Scan for the cell matching the given text and deliver its [x, y] coordinate at center. 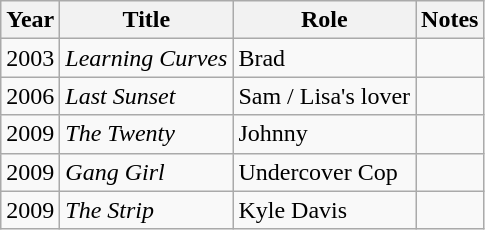
Role [324, 20]
Learning Curves [146, 58]
Brad [324, 58]
2003 [30, 58]
Year [30, 20]
Last Sunset [146, 96]
The Twenty [146, 134]
Sam / Lisa's lover [324, 96]
The Strip [146, 210]
Gang Girl [146, 172]
2006 [30, 96]
Undercover Cop [324, 172]
Title [146, 20]
Johnny [324, 134]
Notes [450, 20]
Kyle Davis [324, 210]
